Provide the [x, y] coordinate of the cell's center where the given text is located.  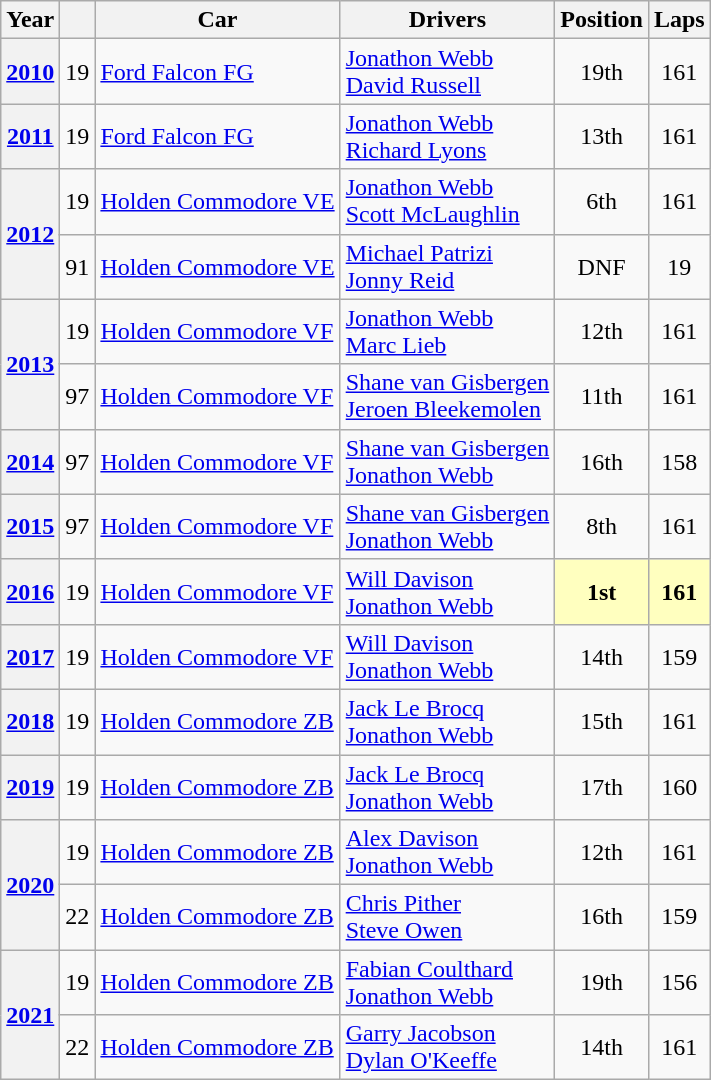
17th [602, 786]
Drivers [448, 20]
2020 [30, 885]
2016 [30, 592]
8th [602, 526]
158 [679, 462]
160 [679, 786]
Jonathon Webb Scott McLaughlin [448, 202]
1st [602, 592]
6th [602, 202]
Garry Jacobson Dylan O'Keeffe [448, 1048]
DNF [602, 266]
2011 [30, 136]
91 [78, 266]
Position [602, 20]
Fabian Coulthard Jonathon Webb [448, 982]
2014 [30, 462]
2015 [30, 526]
156 [679, 982]
2012 [30, 234]
2010 [30, 72]
2018 [30, 722]
Laps [679, 20]
15th [602, 722]
2021 [30, 1015]
Car [218, 20]
2019 [30, 786]
Alex Davison Jonathon Webb [448, 852]
2017 [30, 656]
11th [602, 396]
13th [602, 136]
Year [30, 20]
Jonathon Webb David Russell [448, 72]
Jonathon Webb Richard Lyons [448, 136]
Shane van Gisbergen Jeroen Bleekemolen [448, 396]
Jonathon Webb Marc Lieb [448, 332]
Michael Patrizi Jonny Reid [448, 266]
Chris Pither Steve Owen [448, 918]
2013 [30, 364]
